Output the (x, y) coordinate of the center of the cell containing the given text.  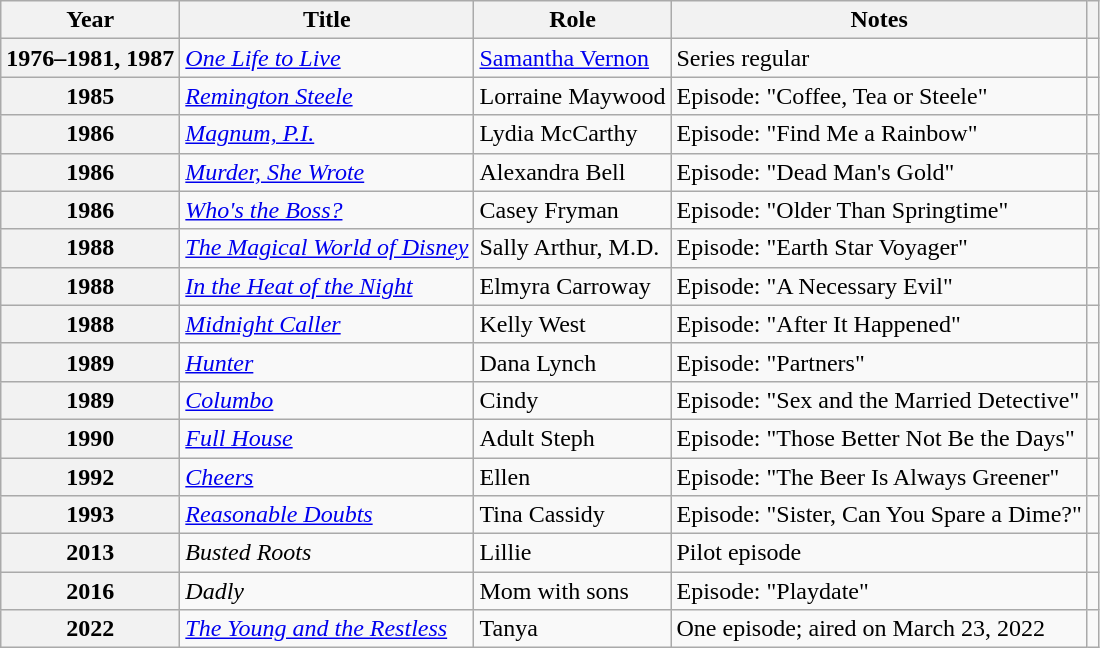
Reasonable Doubts (327, 515)
Cindy (572, 400)
Full House (327, 438)
Episode: "Those Better Not Be the Days" (879, 438)
Remington Steele (327, 96)
Elmyra Carroway (572, 286)
Episode: "Dead Man's Gold" (879, 172)
Adult Steph (572, 438)
Sally Arthur, M.D. (572, 248)
The Magical World of Disney (327, 248)
Lillie (572, 553)
1993 (90, 515)
Tina Cassidy (572, 515)
2013 (90, 553)
Episode: "Sister, Can You Spare a Dime?" (879, 515)
Busted Roots (327, 553)
Role (572, 20)
Episode: "After It Happened" (879, 324)
In the Heat of the Night (327, 286)
Episode: "Coffee, Tea or Steele" (879, 96)
Pilot episode (879, 553)
Tanya (572, 629)
Year (90, 20)
Cheers (327, 477)
Episode: "Earth Star Voyager" (879, 248)
Episode: "Partners" (879, 362)
The Young and the Restless (327, 629)
Casey Fryman (572, 210)
2016 (90, 591)
1990 (90, 438)
Episode: "Older Than Springtime" (879, 210)
Midnight Caller (327, 324)
Episode: "A Necessary Evil" (879, 286)
Alexandra Bell (572, 172)
Kelly West (572, 324)
Who's the Boss? (327, 210)
One Life to Live (327, 58)
1976–1981, 1987 (90, 58)
Episode: "The Beer Is Always Greener" (879, 477)
Ellen (572, 477)
Episode: "Find Me a Rainbow" (879, 134)
Dana Lynch (572, 362)
Lorraine Maywood (572, 96)
Mom with sons (572, 591)
Columbo (327, 400)
2022 (90, 629)
Notes (879, 20)
Episode: "Sex and the Married Detective" (879, 400)
1992 (90, 477)
Murder, She Wrote (327, 172)
Magnum, P.I. (327, 134)
1985 (90, 96)
Title (327, 20)
Episode: "Playdate" (879, 591)
Hunter (327, 362)
Lydia McCarthy (572, 134)
Samantha Vernon (572, 58)
Dadly (327, 591)
One episode; aired on March 23, 2022 (879, 629)
Series regular (879, 58)
